Provide the [X, Y] coordinate of the cell's center where the given text is located.  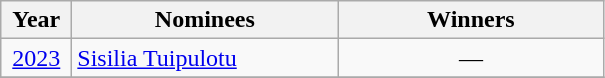
Winners [471, 20]
— [471, 58]
Sisilia Tuipulotu [205, 58]
2023 [36, 58]
Nominees [205, 20]
Year [36, 20]
